Return (X, Y) of the center of cell containing provided text 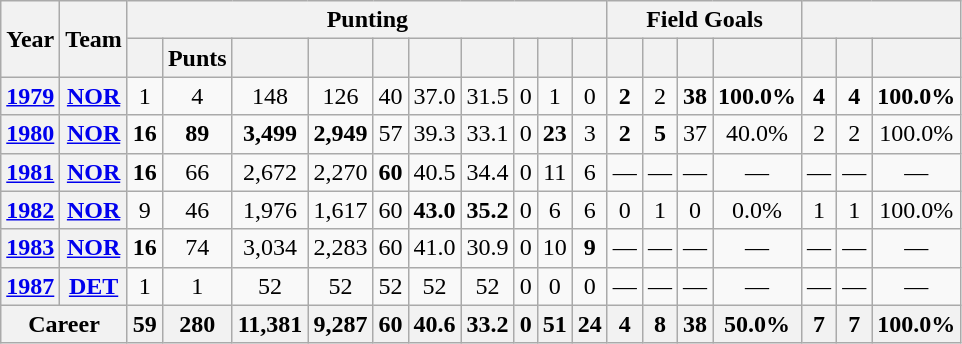
11,381 (270, 324)
148 (270, 96)
9,287 (340, 324)
1980 (30, 134)
43.0 (434, 210)
3,034 (270, 248)
39.3 (434, 134)
2,270 (340, 172)
1983 (30, 248)
31.5 (488, 96)
1,617 (340, 210)
34.4 (488, 172)
1987 (30, 286)
2,672 (270, 172)
2,283 (340, 248)
1982 (30, 210)
35.2 (488, 210)
126 (340, 96)
37 (694, 134)
50.0% (758, 324)
Punting (367, 20)
23 (554, 134)
57 (390, 134)
59 (144, 324)
11 (554, 172)
0.0% (758, 210)
37.0 (434, 96)
8 (660, 324)
1,976 (270, 210)
3 (590, 134)
89 (197, 134)
40.0% (758, 134)
46 (197, 210)
33.2 (488, 324)
40.6 (434, 324)
1981 (30, 172)
40.5 (434, 172)
51 (554, 324)
1979 (30, 96)
30.9 (488, 248)
Career (64, 324)
10 (554, 248)
5 (660, 134)
280 (197, 324)
41.0 (434, 248)
74 (197, 248)
40 (390, 96)
24 (590, 324)
66 (197, 172)
33.1 (488, 134)
DET (94, 286)
Field Goals (704, 20)
3,499 (270, 134)
Punts (197, 58)
2,949 (340, 134)
Team (94, 39)
Year (30, 39)
